Capture the cell that displays the provided text and extract its [X, Y] central coordinate. 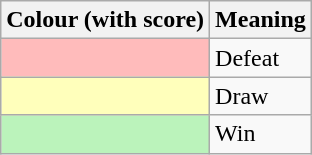
Colour (with score) [106, 20]
Meaning [261, 20]
Defeat [261, 58]
Win [261, 134]
Draw [261, 96]
